From the cell containing the given text, extract its center point as (x, y) coordinate. 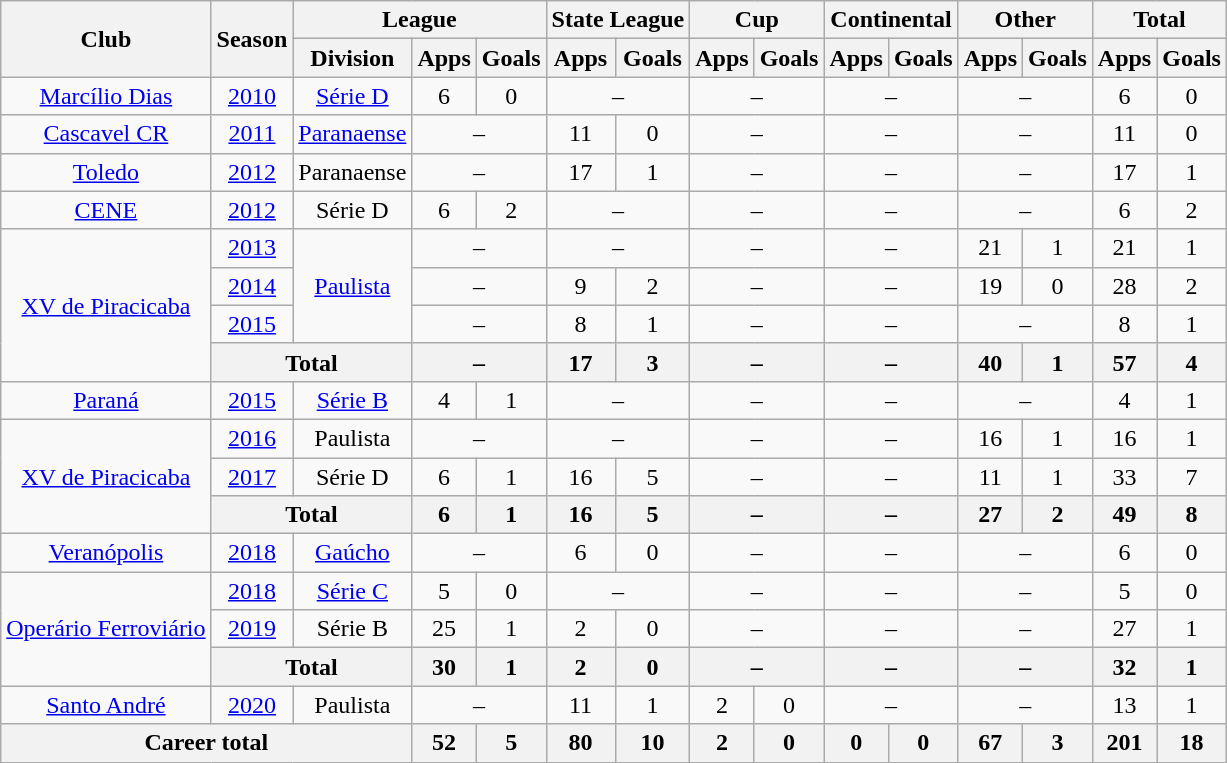
57 (1124, 362)
Paraná (106, 400)
2019 (252, 629)
18 (1192, 743)
2013 (252, 248)
Cup (757, 20)
49 (1124, 515)
10 (652, 743)
52 (444, 743)
67 (990, 743)
25 (444, 629)
Santo André (106, 705)
Veranópolis (106, 553)
CENE (106, 210)
2014 (252, 286)
Continental (891, 20)
2020 (252, 705)
19 (990, 286)
30 (444, 667)
Toledo (106, 172)
2011 (252, 134)
2010 (252, 96)
80 (580, 743)
2016 (252, 438)
State League (618, 20)
201 (1124, 743)
Operário Ferroviário (106, 629)
28 (1124, 286)
13 (1124, 705)
9 (580, 286)
Division (352, 58)
Career total (206, 743)
2017 (252, 477)
40 (990, 362)
Other (1025, 20)
Cascavel CR (106, 134)
League (420, 20)
Season (252, 39)
33 (1124, 477)
32 (1124, 667)
Marcílio Dias (106, 96)
Série C (352, 591)
7 (1192, 477)
Gaúcho (352, 553)
Club (106, 39)
